Return the [X, Y] coordinate for the center point of the cell that contains the specified text.  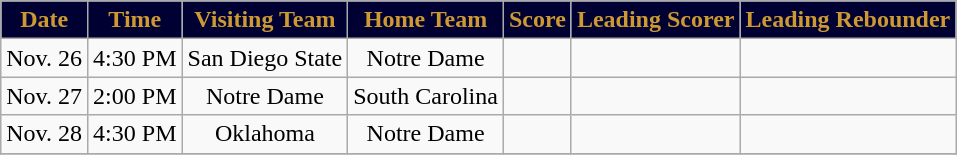
Leading Rebounder [848, 20]
Home Team [426, 20]
Visiting Team [265, 20]
San Diego State [265, 58]
Score [537, 20]
South Carolina [426, 96]
Nov. 28 [44, 134]
Nov. 26 [44, 58]
Nov. 27 [44, 96]
Oklahoma [265, 134]
Time [135, 20]
2:00 PM [135, 96]
Leading Scorer [656, 20]
Date [44, 20]
